Locate the cell with the specified text and output its [X, Y] center coordinate. 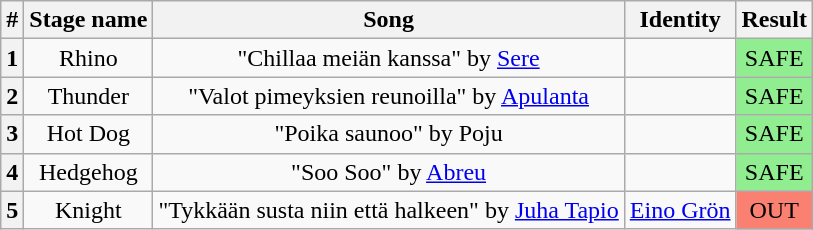
Identity [680, 20]
Knight [88, 210]
"Tykkään susta niin että halkeen" by Juha Tapio [388, 210]
OUT [774, 210]
Rhino [88, 58]
# [12, 20]
Hedgehog [88, 172]
"Valot pimeyksien reunoilla" by Apulanta [388, 96]
Eino Grön [680, 210]
Song [388, 20]
Stage name [88, 20]
5 [12, 210]
2 [12, 96]
1 [12, 58]
4 [12, 172]
"Soo Soo" by Abreu [388, 172]
3 [12, 134]
Thunder [88, 96]
Result [774, 20]
Hot Dog [88, 134]
"Chillaa meiän kanssa" by Sere [388, 58]
"Poika saunoo" by Poju [388, 134]
